Search for the cell housing the specified text and yield its (x, y) center coordinate. 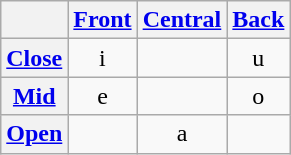
a (182, 134)
Mid (34, 96)
Close (34, 58)
u (258, 58)
Central (182, 20)
Open (34, 134)
e (102, 96)
o (258, 96)
i (102, 58)
Back (258, 20)
Front (102, 20)
